From the cell containing the given text, extract its center point as [x, y] coordinate. 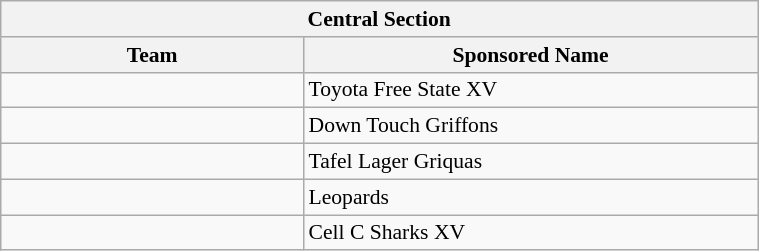
Leopards [530, 197]
Sponsored Name [530, 55]
Cell C Sharks XV [530, 233]
Central Section [380, 19]
Down Touch Griffons [530, 126]
Team [152, 55]
Toyota Free State XV [530, 90]
Tafel Lager Griquas [530, 162]
